Output the [X, Y] coordinate of the center of the cell containing the given text.  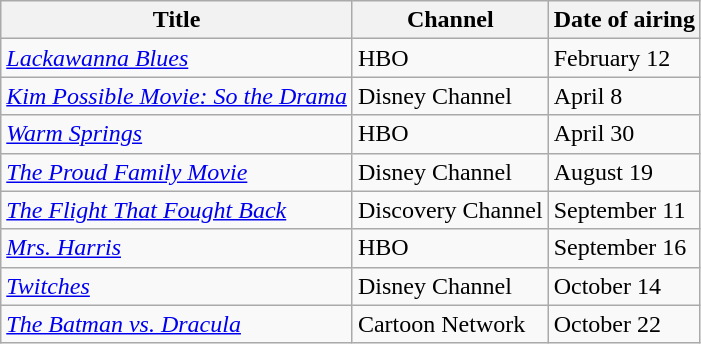
September 11 [624, 210]
Kim Possible Movie: So the Drama [177, 96]
Discovery Channel [450, 210]
Twitches [177, 286]
April 8 [624, 96]
August 19 [624, 172]
Lackawanna Blues [177, 58]
Warm Springs [177, 134]
April 30 [624, 134]
Channel [450, 20]
Date of airing [624, 20]
Mrs. Harris [177, 248]
October 14 [624, 286]
February 12 [624, 58]
September 16 [624, 248]
Cartoon Network [450, 324]
The Batman vs. Dracula [177, 324]
The Proud Family Movie [177, 172]
October 22 [624, 324]
The Flight That Fought Back [177, 210]
Title [177, 20]
